Return the [X, Y] coordinate for the center point of the cell that contains the specified text.  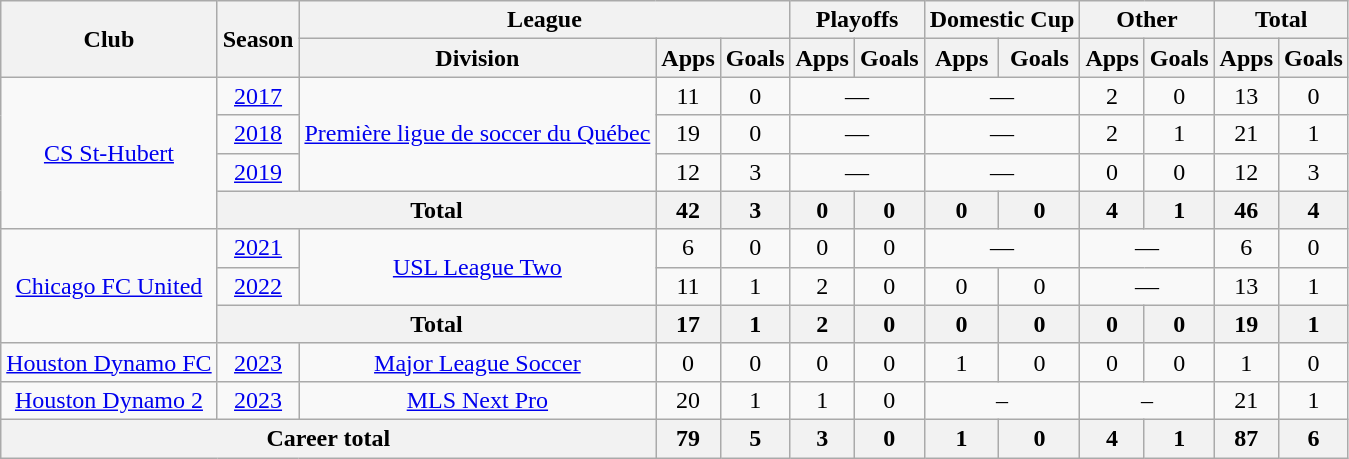
Division [478, 58]
Other [1147, 20]
42 [688, 210]
Première ligue de soccer du Québec [478, 134]
Career total [328, 438]
46 [1246, 210]
2022 [258, 286]
87 [1246, 438]
Club [109, 39]
20 [688, 400]
2017 [258, 96]
Chicago FC United [109, 286]
Houston Dynamo FC [109, 362]
2018 [258, 134]
League [544, 20]
2019 [258, 172]
Domestic Cup [1002, 20]
79 [688, 438]
CS St-Hubert [109, 153]
Houston Dynamo 2 [109, 400]
2021 [258, 248]
Playoffs [857, 20]
Season [258, 39]
5 [755, 438]
MLS Next Pro [478, 400]
USL League Two [478, 267]
17 [688, 324]
Major League Soccer [478, 362]
